For the text-containing cell, return its midpoint in [X, Y] coordinate format. 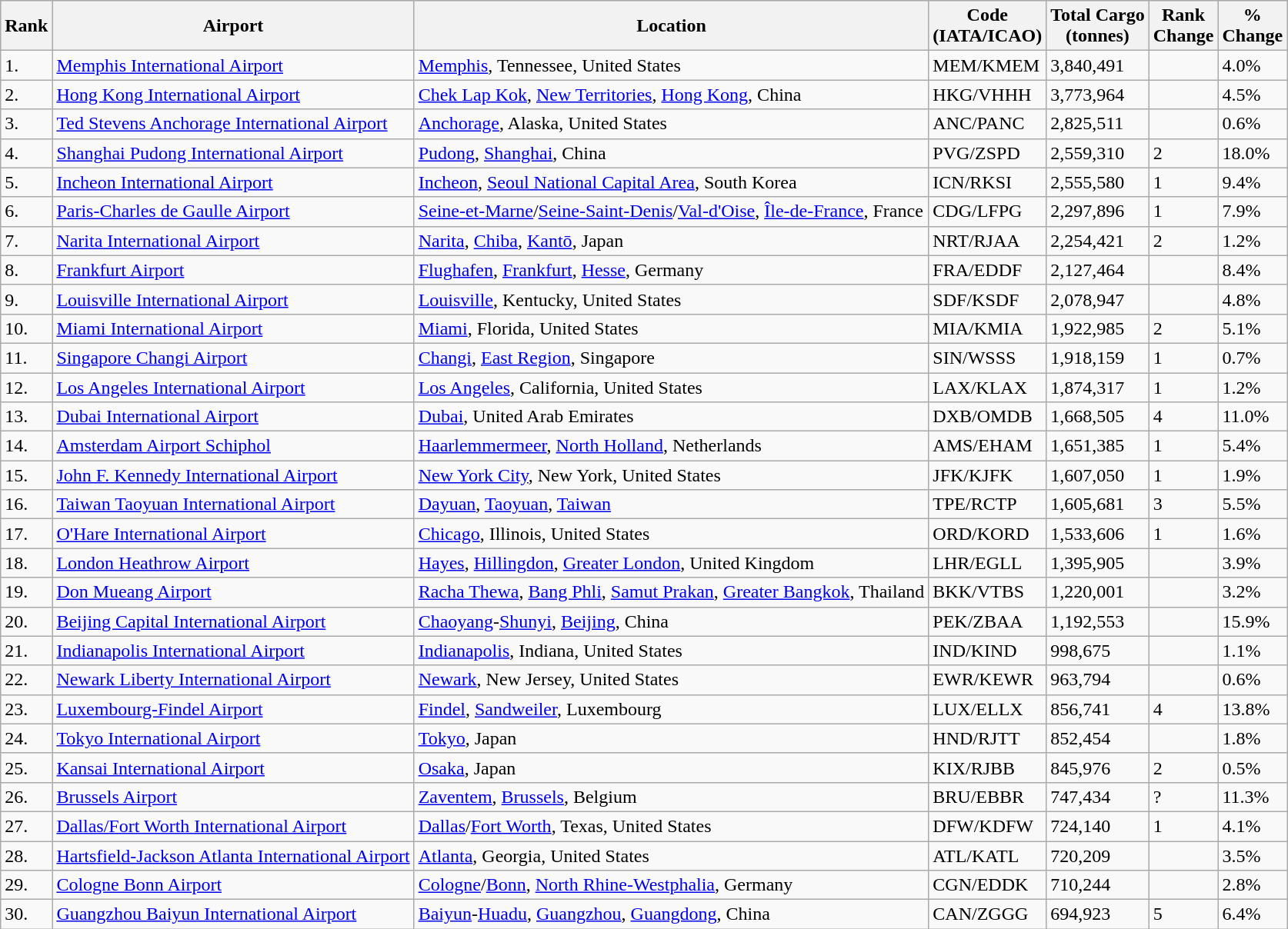
Code(IATA/ICAO) [988, 26]
MEM/KMEM [988, 65]
5.5% [1253, 504]
5. [26, 182]
13. [26, 417]
3,773,964 [1098, 95]
Dubai, United Arab Emirates [671, 417]
1,874,317 [1098, 387]
Los Angeles, California, United States [671, 387]
Shanghai Pudong International Airport [233, 153]
PVG/ZSPD [988, 153]
Singapore Changi Airport [233, 358]
ORD/KORD [988, 534]
2,559,310 [1098, 153]
Incheon, Seoul National Capital Area, South Korea [671, 182]
14. [26, 446]
1,533,606 [1098, 534]
London Heathrow Airport [233, 563]
Dayuan, Taoyuan, Taiwan [671, 504]
22. [26, 680]
Dallas/Fort Worth, Texas, United States [671, 826]
Newark, New Jersey, United States [671, 680]
Location [671, 26]
3 [1183, 504]
12. [26, 387]
Louisville International Airport [233, 299]
Tokyo, Japan [671, 738]
2,555,580 [1098, 182]
2.8% [1253, 885]
LHR/EGLL [988, 563]
24. [26, 738]
Guangzhou Baiyun International Airport [233, 914]
1.8% [1253, 738]
Cologne/Bonn, North Rhine-Westphalia, Germany [671, 885]
Rank [26, 26]
Ted Stevens Anchorage International Airport [233, 124]
JFK/KJFK [988, 475]
3.5% [1253, 856]
Hayes, Hillingdon, Greater London, United Kingdom [671, 563]
852,454 [1098, 738]
Hong Kong International Airport [233, 95]
4.0% [1253, 65]
IND/KIND [988, 651]
Brussels Airport [233, 797]
9. [26, 299]
0.5% [1253, 768]
Memphis International Airport [233, 65]
3,840,491 [1098, 65]
Chicago, Illinois, United States [671, 534]
%Change [1253, 26]
8. [26, 270]
1,922,985 [1098, 328]
11.0% [1253, 417]
Hartsfield-Jackson Atlanta International Airport [233, 856]
25. [26, 768]
18.0% [1253, 153]
Atlanta, Georgia, United States [671, 856]
6. [26, 211]
29. [26, 885]
1. [26, 65]
Racha Thewa, Bang Phli, Samut Prakan, Greater Bangkok, Thailand [671, 592]
720,209 [1098, 856]
4.5% [1253, 95]
BRU/EBBR [988, 797]
FRA/EDDF [988, 270]
HKG/VHHH [988, 95]
NRT/RJAA [988, 241]
Airport [233, 26]
Total Cargo(tonnes) [1098, 26]
20. [26, 621]
CGN/EDDK [988, 885]
Pudong, Shanghai, China [671, 153]
SIN/WSSS [988, 358]
694,923 [1098, 914]
Chek Lap Kok, New Territories, Hong Kong, China [671, 95]
2,297,896 [1098, 211]
8.4% [1253, 270]
Seine-et-Marne/Seine-Saint-Denis/Val-d'Oise, Île-de-France, France [671, 211]
28. [26, 856]
15. [26, 475]
Baiyun-Huadu, Guangzhou, Guangdong, China [671, 914]
Findel, Sandweiler, Luxembourg [671, 709]
2,254,421 [1098, 241]
1.6% [1253, 534]
963,794 [1098, 680]
Incheon International Airport [233, 182]
Zaventem, Brussels, Belgium [671, 797]
? [1183, 797]
17. [26, 534]
Amsterdam Airport Schiphol [233, 446]
23. [26, 709]
Haarlemmermeer, North Holland, Netherlands [671, 446]
TPE/RCTP [988, 504]
19. [26, 592]
747,434 [1098, 797]
MIA/KMIA [988, 328]
ICN/RKSI [988, 182]
7. [26, 241]
Tokyo International Airport [233, 738]
John F. Kennedy International Airport [233, 475]
1,605,681 [1098, 504]
Changi, East Region, Singapore [671, 358]
5 [1183, 914]
Narita, Chiba, Kantō, Japan [671, 241]
Osaka, Japan [671, 768]
Indianapolis, Indiana, United States [671, 651]
7.9% [1253, 211]
Dallas/Fort Worth International Airport [233, 826]
5.1% [1253, 328]
Beijing Capital International Airport [233, 621]
2. [26, 95]
26. [26, 797]
0.7% [1253, 358]
1,395,905 [1098, 563]
New York City, New York, United States [671, 475]
4.8% [1253, 299]
1,220,001 [1098, 592]
1,607,050 [1098, 475]
710,244 [1098, 885]
RankChange [1183, 26]
4. [26, 153]
1,918,159 [1098, 358]
O'Hare International Airport [233, 534]
KIX/RJBB [988, 768]
3.9% [1253, 563]
1,192,553 [1098, 621]
HND/RJTT [988, 738]
Miami, Florida, United States [671, 328]
15.9% [1253, 621]
Louisville, Kentucky, United States [671, 299]
Los Angeles International Airport [233, 387]
BKK/VTBS [988, 592]
30. [26, 914]
ATL/KATL [988, 856]
Frankfurt Airport [233, 270]
Newark Liberty International Airport [233, 680]
1.9% [1253, 475]
ANC/PANC [988, 124]
Kansai International Airport [233, 768]
11.3% [1253, 797]
1,668,505 [1098, 417]
18. [26, 563]
2,127,464 [1098, 270]
CAN/ZGGG [988, 914]
Memphis, Tennessee, United States [671, 65]
PEK/ZBAA [988, 621]
LAX/KLAX [988, 387]
13.8% [1253, 709]
DFW/KDFW [988, 826]
21. [26, 651]
Dubai International Airport [233, 417]
DXB/OMDB [988, 417]
9.4% [1253, 182]
Indianapolis International Airport [233, 651]
2,825,511 [1098, 124]
Paris-Charles de Gaulle Airport [233, 211]
3. [26, 124]
4.1% [1253, 826]
724,140 [1098, 826]
1,651,385 [1098, 446]
Cologne Bonn Airport [233, 885]
Don Mueang Airport [233, 592]
1.1% [1253, 651]
Chaoyang-Shunyi, Beijing, China [671, 621]
27. [26, 826]
11. [26, 358]
Luxembourg-Findel Airport [233, 709]
998,675 [1098, 651]
856,741 [1098, 709]
6.4% [1253, 914]
10. [26, 328]
Flughafen, Frankfurt, Hesse, Germany [671, 270]
2,078,947 [1098, 299]
Narita International Airport [233, 241]
CDG/LFPG [988, 211]
845,976 [1098, 768]
Taiwan Taoyuan International Airport [233, 504]
Miami International Airport [233, 328]
5.4% [1253, 446]
SDF/KSDF [988, 299]
LUX/ELLX [988, 709]
16. [26, 504]
3.2% [1253, 592]
AMS/EHAM [988, 446]
Anchorage, Alaska, United States [671, 124]
EWR/KEWR [988, 680]
